Output the [x, y] coordinate of the center of the cell containing the given text.  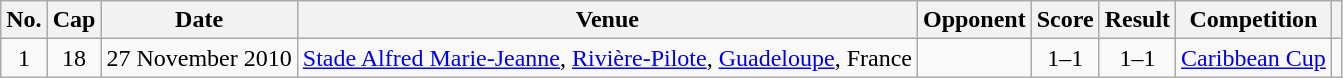
Caribbean Cup [1254, 58]
Date [199, 20]
Result [1137, 20]
18 [74, 58]
Score [1065, 20]
27 November 2010 [199, 58]
Stade Alfred Marie-Jeanne, Rivière-Pilote, Guadeloupe, France [607, 58]
Competition [1254, 20]
Opponent [974, 20]
No. [24, 20]
1 [24, 58]
Cap [74, 20]
Venue [607, 20]
